Determine the [x, y] coordinate at the center of the cell enclosing the given text.  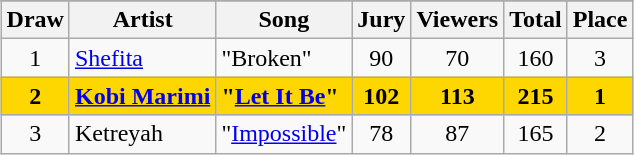
Song [284, 20]
"Broken" [284, 58]
Place [600, 20]
Total [536, 20]
Jury [382, 20]
Viewers [458, 20]
160 [536, 58]
113 [458, 96]
Draw [35, 20]
102 [382, 96]
"Let It Be" [284, 96]
Ketreyah [142, 134]
Shefita [142, 58]
87 [458, 134]
165 [536, 134]
Artist [142, 20]
78 [382, 134]
215 [536, 96]
Kobi Marimi [142, 96]
"Impossible" [284, 134]
90 [382, 58]
70 [458, 58]
